Identify which cell holds the provided text, then report its (X, Y) central coordinate. 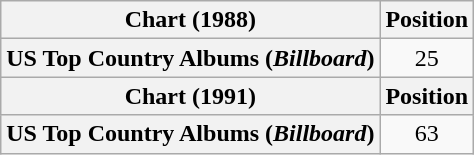
Chart (1991) (190, 96)
25 (427, 58)
63 (427, 134)
Chart (1988) (190, 20)
